For the text-containing cell, return its midpoint in [x, y] coordinate format. 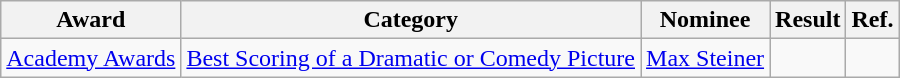
Nominee [706, 20]
Result [808, 20]
Award [91, 20]
Academy Awards [91, 58]
Ref. [872, 20]
Category [411, 20]
Best Scoring of a Dramatic or Comedy Picture [411, 58]
Max Steiner [706, 58]
